From the cell containing the given text, extract its center point as (X, Y) coordinate. 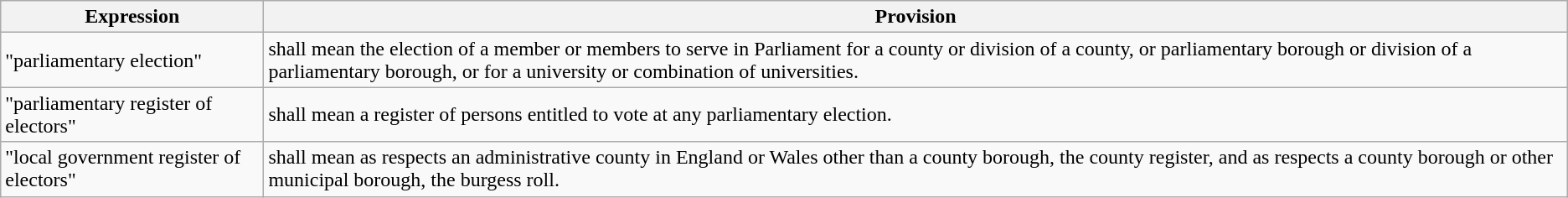
"parliamentary election" (132, 60)
Expression (132, 17)
"parliamentary register of electors" (132, 114)
shall mean a register of persons entitled to vote at any parliamentary election. (916, 114)
"local government register of electors" (132, 169)
Provision (916, 17)
